Return (X, Y) of the center of cell containing provided text 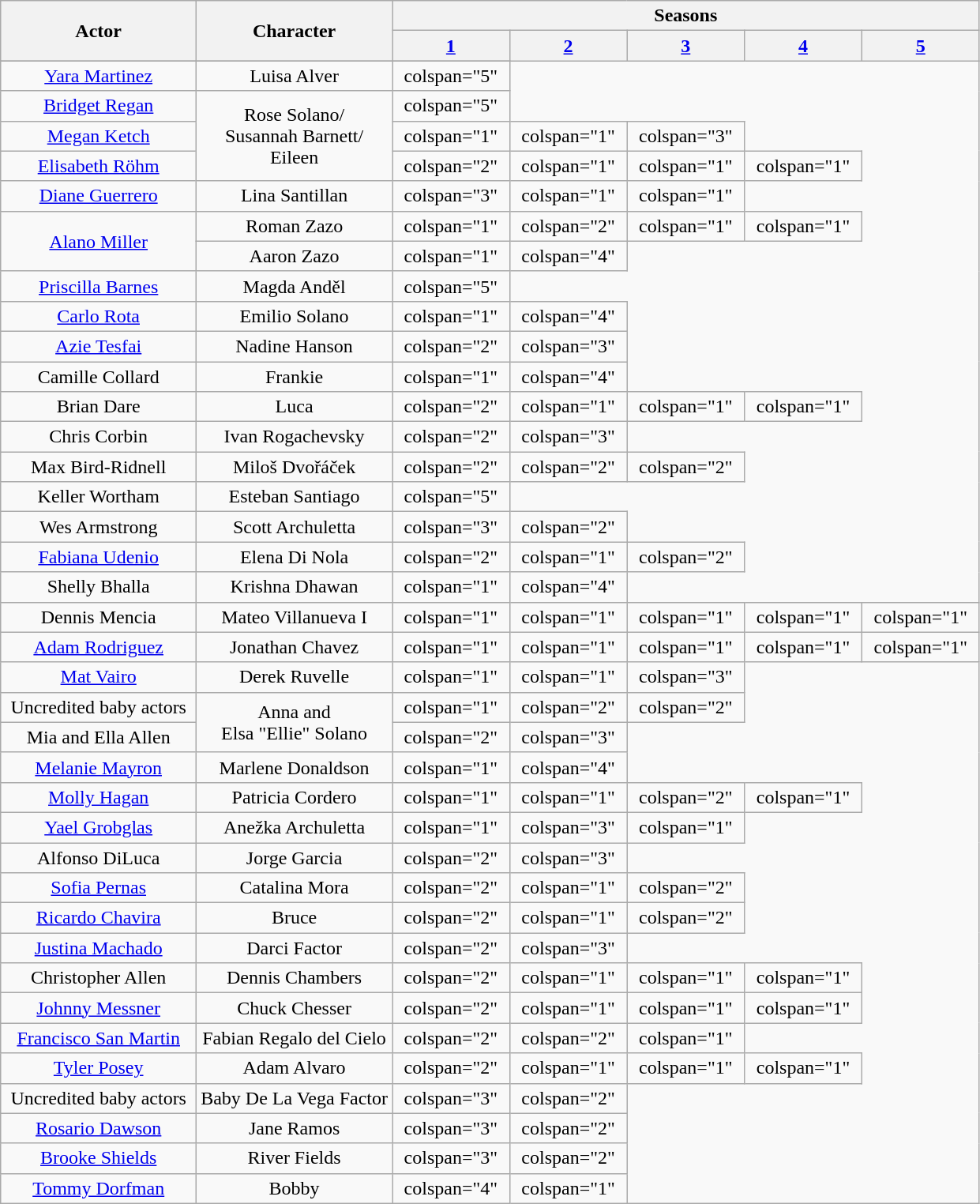
Brooke Shields (99, 1158)
Adam Rodriguez (99, 647)
4 (804, 46)
Seasons (685, 16)
Dennis Chambers (295, 978)
Roman Zazo (295, 226)
Priscilla Barnes (99, 286)
Frankie (295, 377)
Yara Martinez (99, 76)
Miloš Dvořáček (295, 467)
Adam Alvaro (295, 1068)
Chuck Chesser (295, 1008)
3 (685, 46)
Keller Wortham (99, 497)
Derek Ruvelle (295, 677)
Carlo Rota (99, 316)
Tommy Dorfman (99, 1188)
Luisa Alver (295, 76)
Ricardo Chavira (99, 918)
Jorge Garcia (295, 857)
Camille Collard (99, 377)
Baby De La Vega Factor (295, 1098)
Anežka Archuletta (295, 827)
Diane Guerrero (99, 196)
Alano Miller (99, 241)
Alfonso DiLuca (99, 857)
Elena Di Nola (295, 557)
Johnny Messner (99, 1008)
Elisabeth Röhm (99, 166)
Darci Factor (295, 948)
Krishna Dhawan (295, 587)
Fabian Regalo del Cielo (295, 1038)
Ivan Rogachevsky (295, 437)
Mat Vairo (99, 677)
Azie Tesfai (99, 346)
Nadine Hanson (295, 346)
Sofia Pernas (99, 888)
Character (295, 31)
Dennis Mencia (99, 617)
Brian Dare (99, 407)
Emilio Solano (295, 316)
Actor (99, 31)
Chris Corbin (99, 437)
Rosario Dawson (99, 1128)
Shelly Bhalla (99, 587)
Bridget Regan (99, 106)
River Fields (295, 1158)
Francisco San Martin (99, 1038)
Yael Grobglas (99, 827)
Jane Ramos (295, 1128)
Bobby (295, 1188)
Megan Ketch (99, 136)
Esteban Santiago (295, 497)
Aaron Zazo (295, 256)
Scott Archuletta (295, 527)
Jonathan Chavez (295, 647)
Melanie Mayron (99, 767)
Justina Machado (99, 948)
Tyler Posey (99, 1068)
Rose Solano/Susannah Barnett/Eileen (295, 136)
Lina Santillan (295, 196)
Fabiana Udenio (99, 557)
Luca (295, 407)
Mateo Villanueva I (295, 617)
Marlene Donaldson (295, 767)
Mia and Ella Allen (99, 737)
Catalina Mora (295, 888)
5 (921, 46)
1 (450, 46)
2 (569, 46)
Anna and Elsa "Ellie" Solano (295, 722)
Magda Anděl (295, 286)
Patricia Cordero (295, 797)
Bruce (295, 918)
Molly Hagan (99, 797)
Max Bird-Ridnell (99, 467)
Christopher Allen (99, 978)
Wes Armstrong (99, 527)
